For the text-containing cell, return its midpoint in (x, y) coordinate format. 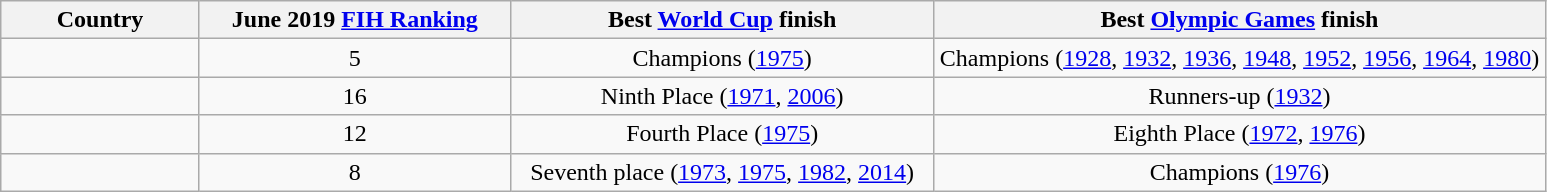
12 (354, 134)
Ninth Place (1971, 2006) (722, 96)
8 (354, 172)
Champions (1976) (1240, 172)
5 (354, 58)
Runners-up (1932) (1240, 96)
Best Olympic Games finish (1240, 20)
June 2019 FIH Ranking (354, 20)
Seventh place (1973, 1975, 1982, 2014) (722, 172)
Fourth Place (1975) (722, 134)
16 (354, 96)
Best World Cup finish (722, 20)
Champions (1928, 1932, 1936, 1948, 1952, 1956, 1964, 1980) (1240, 58)
Champions (1975) (722, 58)
Country (100, 20)
Eighth Place (1972, 1976) (1240, 134)
